From the cell containing the given text, extract its center point as [x, y] coordinate. 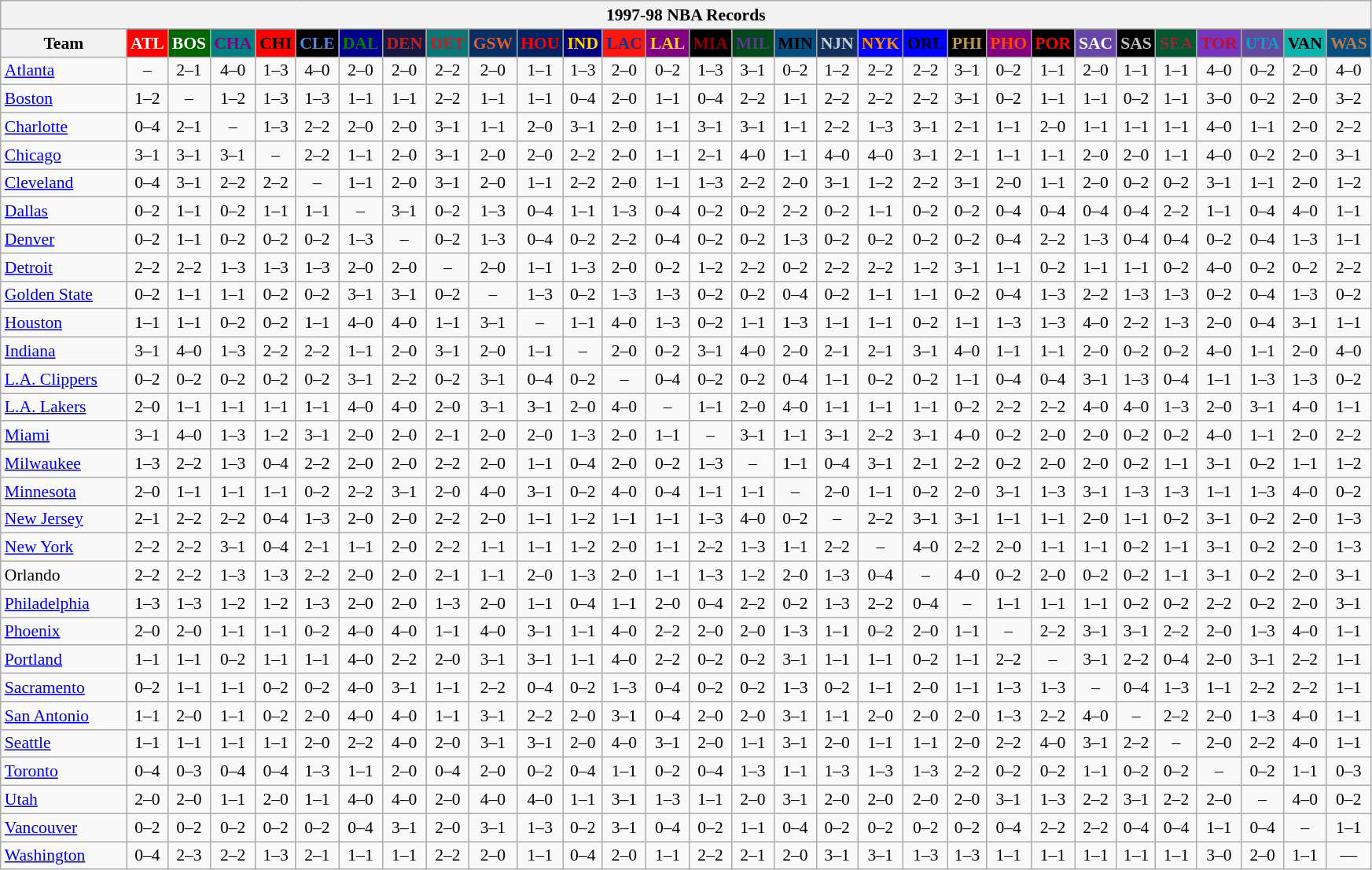
Philadelphia [64, 603]
CLE [318, 43]
MIN [795, 43]
Portland [64, 660]
VAN [1305, 43]
PHI [967, 43]
New York [64, 547]
MIL [753, 43]
Toronto [64, 772]
UTA [1263, 43]
Miami [64, 436]
MIA [710, 43]
POR [1053, 43]
Washington [64, 856]
Cleveland [64, 183]
LAC [624, 43]
SAC [1096, 43]
Team [64, 43]
Houston [64, 323]
Dallas [64, 212]
Milwaukee [64, 463]
CHA [233, 43]
Minnesota [64, 492]
TOR [1219, 43]
CHI [275, 43]
Denver [64, 239]
Chicago [64, 155]
NJN [837, 43]
DEN [404, 43]
BOS [189, 43]
IND [583, 43]
Utah [64, 800]
Phoenix [64, 632]
NYK [881, 43]
SEA [1176, 43]
Charlotte [64, 127]
GSW [494, 43]
ORL [926, 43]
DET [448, 43]
Orlando [64, 576]
Golden State [64, 295]
Sacramento [64, 688]
HOU [539, 43]
WAS [1349, 43]
Atlanta [64, 71]
New Jersey [64, 519]
Boston [64, 99]
Vancouver [64, 828]
PHO [1008, 43]
SAS [1136, 43]
2–3 [189, 856]
LAL [668, 43]
Detroit [64, 267]
3–2 [1349, 99]
ATL [148, 43]
1997-98 NBA Records [686, 15]
— [1349, 856]
DAL [361, 43]
L.A. Clippers [64, 379]
Seattle [64, 743]
L.A. Lakers [64, 407]
Indiana [64, 352]
San Antonio [64, 716]
